Detect which cell encompasses the target text, then output its (X, Y) center coordinate. 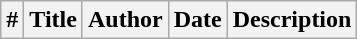
Date (198, 20)
# (12, 20)
Author (125, 20)
Title (54, 20)
Description (292, 20)
